Scan for the cell matching the given text and deliver its [x, y] coordinate at center. 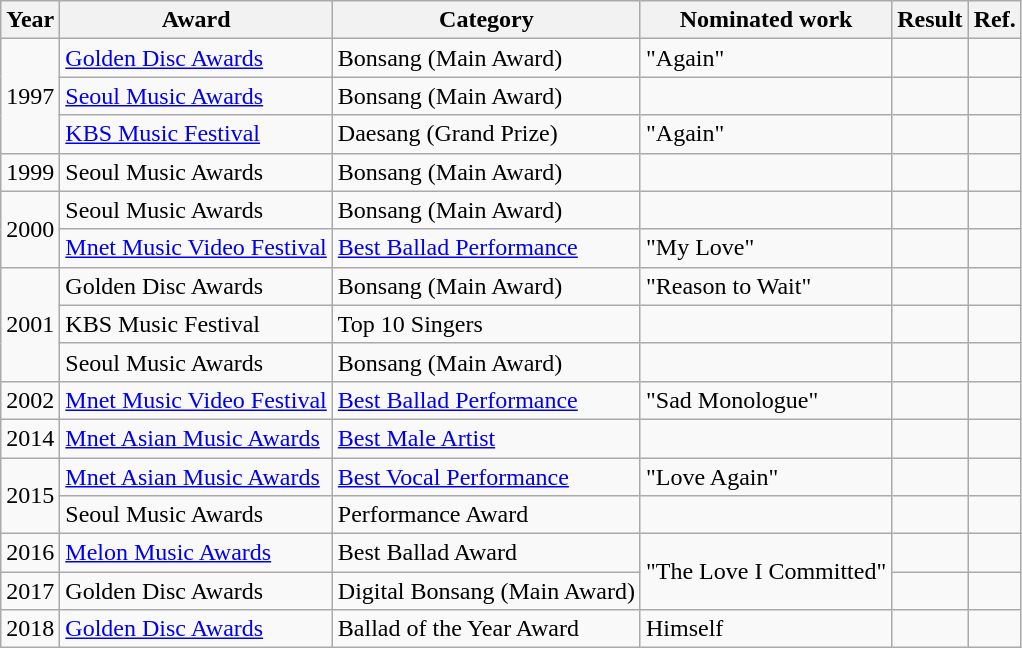
2014 [30, 438]
2000 [30, 229]
"Reason to Wait" [766, 286]
Digital Bonsang (Main Award) [486, 591]
Melon Music Awards [196, 553]
2002 [30, 400]
2017 [30, 591]
Ref. [994, 20]
Year [30, 20]
Result [930, 20]
Himself [766, 629]
Ballad of the Year Award [486, 629]
"Sad Monologue" [766, 400]
Nominated work [766, 20]
"My Love" [766, 248]
"Love Again" [766, 477]
2015 [30, 496]
Top 10 Singers [486, 324]
Category [486, 20]
Best Ballad Award [486, 553]
2016 [30, 553]
1997 [30, 96]
Award [196, 20]
2018 [30, 629]
Best Vocal Performance [486, 477]
2001 [30, 324]
Performance Award [486, 515]
1999 [30, 172]
Best Male Artist [486, 438]
Daesang (Grand Prize) [486, 134]
"The Love I Committed" [766, 572]
